Find where the given text appears and provide that cell's center as [X, Y] coordinate. 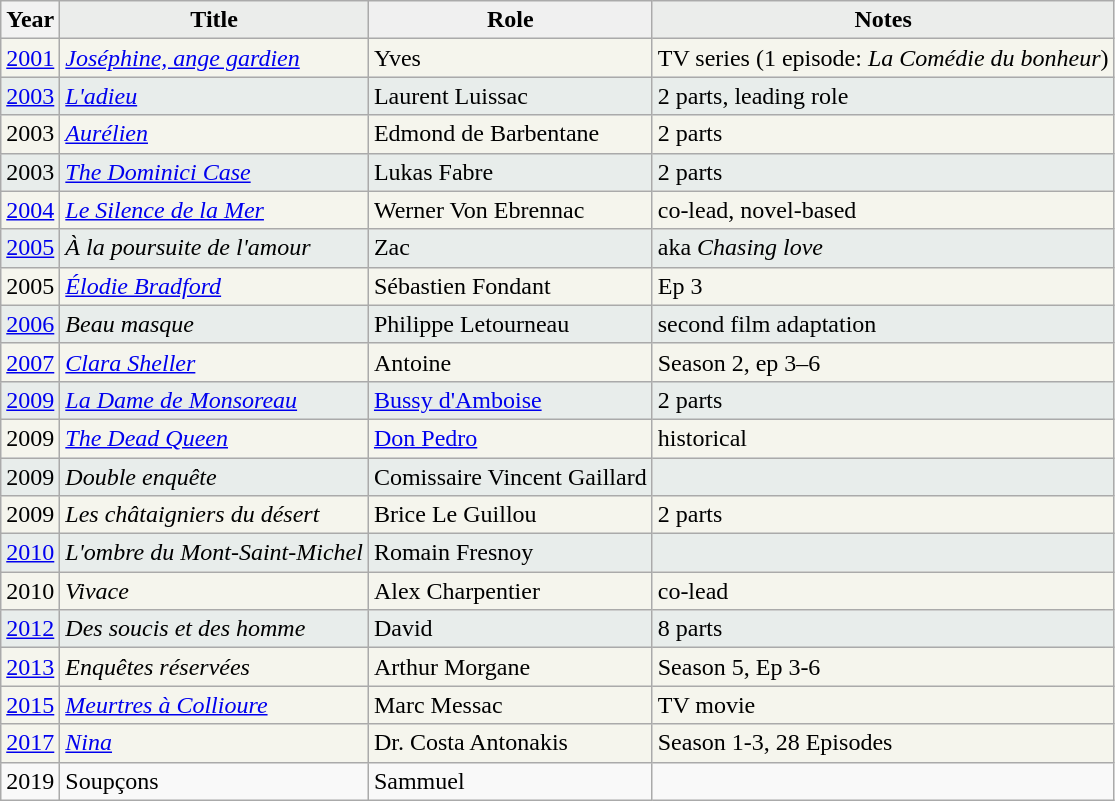
Philippe Letourneau [510, 324]
Enquêtes réservées [214, 667]
Notes [883, 20]
La Dame de Monsoreau [214, 400]
Sammuel [510, 781]
Arthur Morgane [510, 667]
Nina [214, 743]
Year [30, 20]
L'adieu [214, 96]
Comissaire Vincent Gaillard [510, 477]
Soupçons [214, 781]
Élodie Bradford [214, 286]
2012 [30, 629]
Romain Fresnoy [510, 553]
Season 2, ep 3–6 [883, 362]
second film adaptation [883, 324]
Antoine [510, 362]
2015 [30, 705]
À la poursuite de l'amour [214, 248]
2019 [30, 781]
2 parts, leading role [883, 96]
Season 1-3, 28 Episodes [883, 743]
Clara Sheller [214, 362]
Alex Charpentier [510, 591]
Laurent Luissac [510, 96]
Meurtres à Collioure [214, 705]
co-lead, novel-based [883, 210]
Lukas Fabre [510, 172]
Edmond de Barbentane [510, 134]
historical [883, 438]
Double enquête [214, 477]
Brice Le Guillou [510, 515]
Le Silence de la Mer [214, 210]
8 parts [883, 629]
Role [510, 20]
Don Pedro [510, 438]
2006 [30, 324]
Dr. Costa Antonakis [510, 743]
Bussy d'Amboise [510, 400]
2001 [30, 58]
Aurélien [214, 134]
TV series (1 episode: La Comédie du bonheur) [883, 58]
Yves [510, 58]
2004 [30, 210]
Zac [510, 248]
Vivace [214, 591]
Beau masque [214, 324]
Ep 3 [883, 286]
Title [214, 20]
TV movie [883, 705]
Marc Messac [510, 705]
Joséphine, ange gardien [214, 58]
David [510, 629]
The Dominici Case [214, 172]
Werner Von Ebrennac [510, 210]
Les châtaigniers du désert [214, 515]
2017 [30, 743]
aka Chasing love [883, 248]
Des soucis et des homme [214, 629]
co-lead [883, 591]
2013 [30, 667]
2007 [30, 362]
The Dead Queen [214, 438]
Season 5, Ep 3-6 [883, 667]
L'ombre du Mont-Saint-Michel [214, 553]
Sébastien Fondant [510, 286]
